Pinpoint the cell where the given text exists, returning its (X, Y) midpoint coordinate. 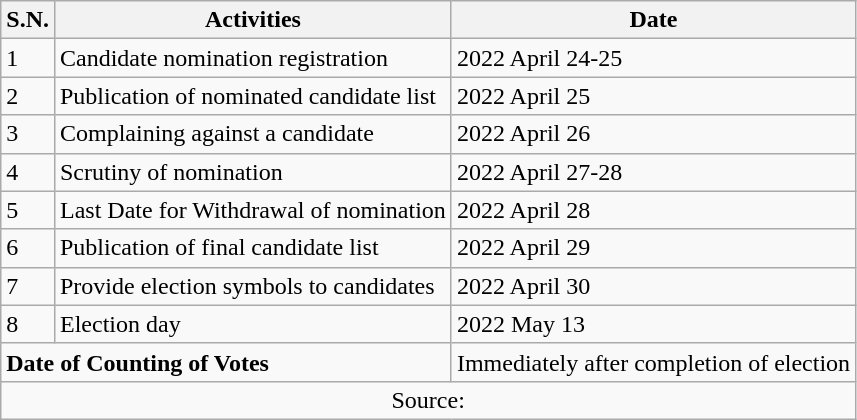
Candidate nomination registration (252, 58)
Last Date for Withdrawal of nomination (252, 210)
2022 April 28 (653, 210)
2 (28, 96)
Publication of final candidate list (252, 248)
Provide election symbols to candidates (252, 286)
4 (28, 172)
8 (28, 324)
Complaining against a candidate (252, 134)
2022 April 24-25 (653, 58)
2022 April 27-28 (653, 172)
3 (28, 134)
Immediately after completion of election (653, 362)
1 (28, 58)
Election day (252, 324)
Scrutiny of nomination (252, 172)
2022 April 30 (653, 286)
Date (653, 20)
7 (28, 286)
Publication of nominated candidate list (252, 96)
S.N. (28, 20)
5 (28, 210)
2022 April 25 (653, 96)
Date of Counting of Votes (226, 362)
2022 April 26 (653, 134)
Activities (252, 20)
2022 April 29 (653, 248)
Source: (428, 400)
2022 May 13 (653, 324)
6 (28, 248)
